Detect which cell encompasses the target text, then output its [X, Y] center coordinate. 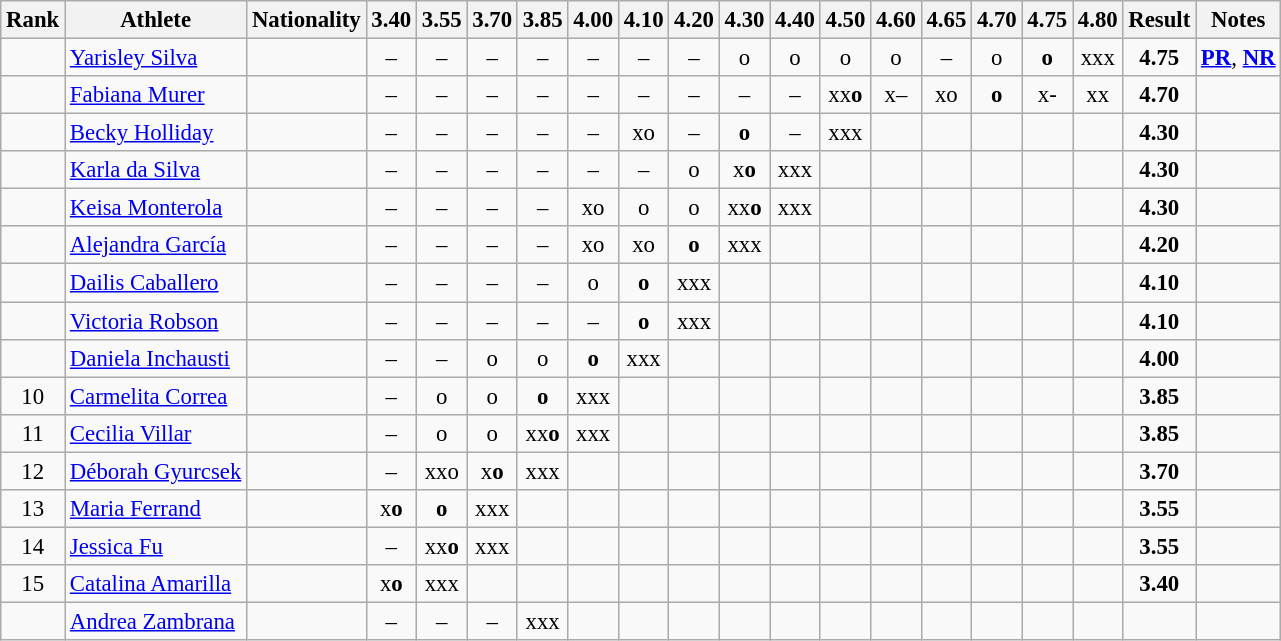
Karla da Silva [156, 170]
14 [33, 546]
Maria Ferrand [156, 509]
xx [1097, 95]
4.40 [795, 20]
Notes [1238, 20]
11 [33, 433]
Catalina Amarilla [156, 584]
Rank [33, 20]
4.65 [946, 20]
PR, NR [1238, 58]
Jessica Fu [156, 546]
Alejandra García [156, 245]
4.50 [845, 20]
Keisa Monterola [156, 208]
Dailis Caballero [156, 283]
Becky Holliday [156, 133]
4.80 [1097, 20]
Andrea Zambrana [156, 621]
4.60 [896, 20]
Result [1160, 20]
Athlete [156, 20]
Yarisley Silva [156, 58]
Daniela Inchausti [156, 358]
15 [33, 584]
Nationality [306, 20]
x- [1047, 95]
Victoria Robson [156, 321]
x– [896, 95]
Carmelita Correa [156, 396]
Déborah Gyurcsek [156, 471]
Fabiana Murer [156, 95]
10 [33, 396]
13 [33, 509]
Cecilia Villar [156, 433]
12 [33, 471]
